Return [X, Y] of the center of cell containing provided text 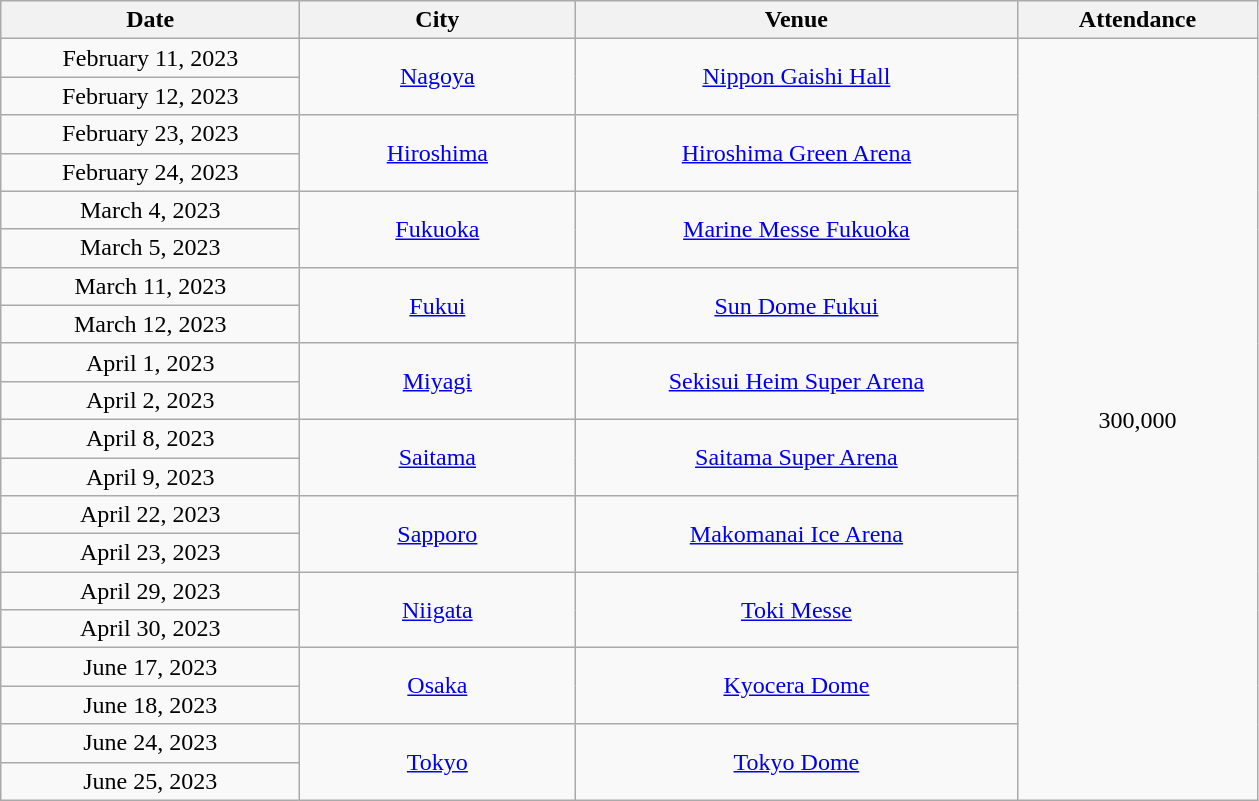
Sun Dome Fukui [796, 305]
Tokyo Dome [796, 762]
Saitama [438, 457]
April 8, 2023 [150, 438]
Date [150, 20]
March 12, 2023 [150, 324]
Nagoya [438, 77]
February 12, 2023 [150, 96]
April 2, 2023 [150, 400]
Sapporo [438, 534]
Hiroshima [438, 153]
April 1, 2023 [150, 362]
April 23, 2023 [150, 553]
April 30, 2023 [150, 629]
June 17, 2023 [150, 667]
Niigata [438, 610]
Saitama Super Arena [796, 457]
Venue [796, 20]
Fukui [438, 305]
June 18, 2023 [150, 705]
Sekisui Heim Super Arena [796, 381]
February 23, 2023 [150, 134]
April 29, 2023 [150, 591]
February 24, 2023 [150, 172]
June 25, 2023 [150, 781]
February 11, 2023 [150, 58]
Toki Messe [796, 610]
April 9, 2023 [150, 477]
Miyagi [438, 381]
Osaka [438, 686]
Hiroshima Green Arena [796, 153]
March 11, 2023 [150, 286]
June 24, 2023 [150, 743]
March 5, 2023 [150, 248]
April 22, 2023 [150, 515]
300,000 [1138, 420]
Marine Messe Fukuoka [796, 229]
March 4, 2023 [150, 210]
Attendance [1138, 20]
Tokyo [438, 762]
Kyocera Dome [796, 686]
Makomanai Ice Arena [796, 534]
Fukuoka [438, 229]
City [438, 20]
Nippon Gaishi Hall [796, 77]
